Locate the cell with the specified text and output its [X, Y] center coordinate. 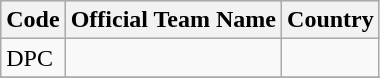
Official Team Name [173, 20]
Country [331, 20]
DPC [33, 58]
Code [33, 20]
